Return the (X, Y) coordinate for the center point of the cell that contains the specified text.  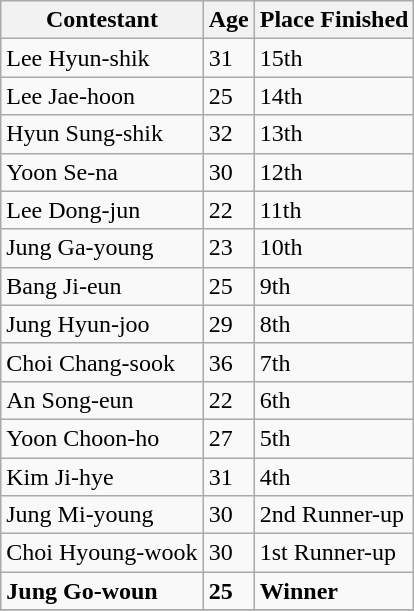
9th (334, 286)
14th (334, 96)
11th (334, 210)
13th (334, 134)
Jung Hyun-joo (102, 324)
1st Runner-up (334, 553)
Jung Go-woun (102, 591)
Yoon Choon-ho (102, 438)
Jung Mi-young (102, 515)
Lee Jae-hoon (102, 96)
Choi Hyoung-wook (102, 553)
27 (228, 438)
8th (334, 324)
2nd Runner-up (334, 515)
Hyun Sung-shik (102, 134)
4th (334, 477)
Place Finished (334, 20)
Yoon Se-na (102, 172)
Lee Dong-jun (102, 210)
Contestant (102, 20)
Bang Ji-eun (102, 286)
Lee Hyun-shik (102, 58)
12th (334, 172)
5th (334, 438)
An Song-eun (102, 400)
Choi Chang-sook (102, 362)
36 (228, 362)
6th (334, 400)
7th (334, 362)
15th (334, 58)
32 (228, 134)
Jung Ga-young (102, 248)
10th (334, 248)
29 (228, 324)
Kim Ji-hye (102, 477)
Age (228, 20)
Winner (334, 591)
23 (228, 248)
